From the cell containing the given text, extract its center point as [X, Y] coordinate. 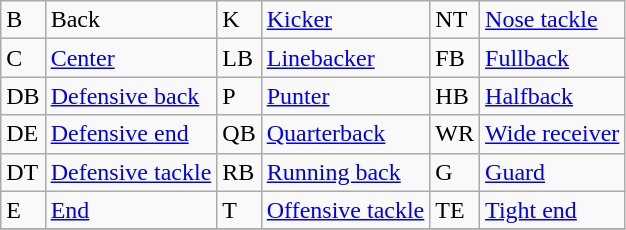
Linebacker [346, 58]
DE [23, 134]
QB [239, 134]
Tight end [552, 210]
Offensive tackle [346, 210]
Nose tackle [552, 20]
G [455, 172]
B [23, 20]
TE [455, 210]
End [131, 210]
Back [131, 20]
Wide receiver [552, 134]
Center [131, 58]
DB [23, 96]
NT [455, 20]
HB [455, 96]
Halfback [552, 96]
Defensive back [131, 96]
Fullback [552, 58]
Guard [552, 172]
FB [455, 58]
C [23, 58]
Defensive end [131, 134]
Running back [346, 172]
P [239, 96]
Defensive tackle [131, 172]
LB [239, 58]
DT [23, 172]
K [239, 20]
WR [455, 134]
Punter [346, 96]
T [239, 210]
RB [239, 172]
Quarterback [346, 134]
Kicker [346, 20]
E [23, 210]
